Output the (x, y) coordinate of the center of the cell containing the given text.  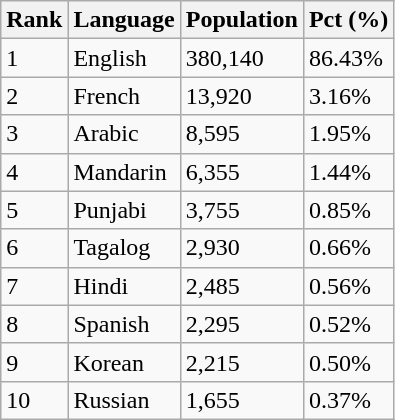
0.56% (348, 286)
2,215 (242, 362)
Mandarin (124, 172)
4 (34, 172)
3,755 (242, 210)
8,595 (242, 134)
French (124, 96)
Rank (34, 20)
Punjabi (124, 210)
2,930 (242, 248)
0.50% (348, 362)
1.95% (348, 134)
Language (124, 20)
1.44% (348, 172)
8 (34, 324)
9 (34, 362)
3 (34, 134)
Hindi (124, 286)
380,140 (242, 58)
0.37% (348, 400)
0.85% (348, 210)
10 (34, 400)
2 (34, 96)
6,355 (242, 172)
86.43% (348, 58)
Population (242, 20)
0.66% (348, 248)
7 (34, 286)
English (124, 58)
0.52% (348, 324)
Pct (%) (348, 20)
6 (34, 248)
2,485 (242, 286)
3.16% (348, 96)
13,920 (242, 96)
Tagalog (124, 248)
1 (34, 58)
5 (34, 210)
Spanish (124, 324)
Korean (124, 362)
Russian (124, 400)
1,655 (242, 400)
Arabic (124, 134)
2,295 (242, 324)
